Output the [X, Y] coordinate of the center of the cell containing the given text.  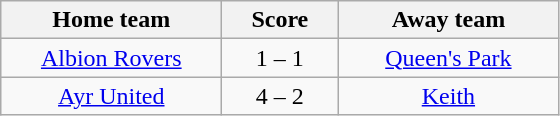
4 – 2 [280, 96]
Away team [448, 20]
Keith [448, 96]
Home team [112, 20]
1 – 1 [280, 58]
Queen's Park [448, 58]
Score [280, 20]
Albion Rovers [112, 58]
Ayr United [112, 96]
